Determine the (x, y) coordinate at the center of the cell enclosing the given text.  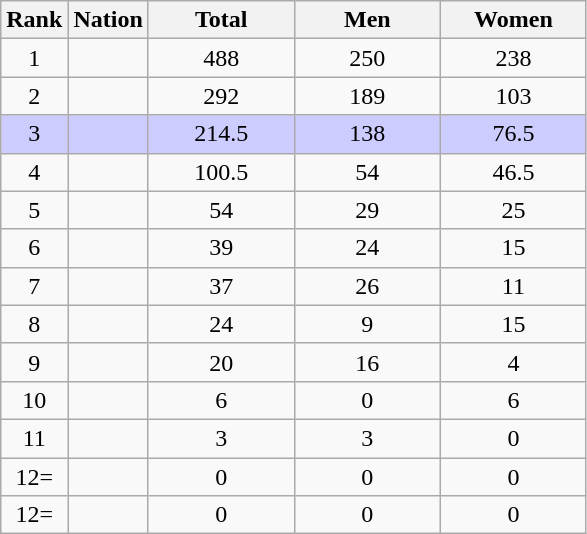
Rank (34, 20)
20 (221, 362)
100.5 (221, 172)
10 (34, 400)
76.5 (513, 134)
292 (221, 96)
26 (367, 286)
Total (221, 20)
46.5 (513, 172)
488 (221, 58)
214.5 (221, 134)
238 (513, 58)
250 (367, 58)
1 (34, 58)
103 (513, 96)
2 (34, 96)
29 (367, 210)
7 (34, 286)
Women (513, 20)
16 (367, 362)
138 (367, 134)
25 (513, 210)
8 (34, 324)
Nation (108, 20)
39 (221, 248)
Men (367, 20)
189 (367, 96)
37 (221, 286)
5 (34, 210)
